Search for the cell housing the specified text and yield its [x, y] center coordinate. 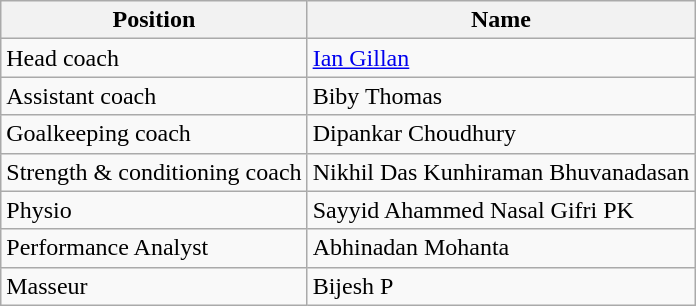
Head coach [154, 58]
Dipankar Choudhury [501, 134]
Biby Thomas [501, 96]
Bijesh P [501, 286]
Assistant coach [154, 96]
Nikhil Das Kunhiraman Bhuvanadasan [501, 172]
Name [501, 20]
Physio [154, 210]
Sayyid Ahammed Nasal Gifri PK [501, 210]
Position [154, 20]
Ian Gillan [501, 58]
Goalkeeping coach [154, 134]
Abhinadan Mohanta [501, 248]
Performance Analyst [154, 248]
Strength & conditioning coach [154, 172]
Masseur [154, 286]
